Extract the [X, Y] coordinate from the center of the cell holding the provided text.  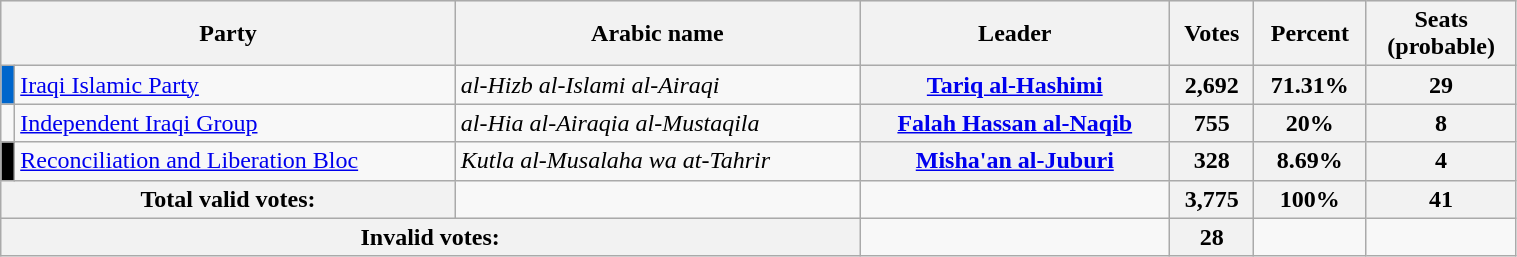
Arabic name [657, 34]
Party [228, 34]
Kutla al-Musalaha wa at-Tahrir [657, 161]
Percent [1310, 34]
3,775 [1212, 199]
Seats (probable) [1441, 34]
100% [1310, 199]
Invalid votes: [430, 237]
28 [1212, 237]
8 [1441, 123]
Leader [1015, 34]
71.31% [1310, 85]
29 [1441, 85]
Reconciliation and Liberation Bloc [236, 161]
Votes [1212, 34]
Misha'an al-Juburi [1015, 161]
4 [1441, 161]
al-Hia al-Airaqia al-Mustaqila [657, 123]
Falah Hassan al-Naqib [1015, 123]
Independent Iraqi Group [236, 123]
Total valid votes: [228, 199]
8.69% [1310, 161]
755 [1212, 123]
Iraqi Islamic Party [236, 85]
20% [1310, 123]
al-Hizb al-Islami al-Airaqi [657, 85]
328 [1212, 161]
2,692 [1212, 85]
Tariq al-Hashimi [1015, 85]
41 [1441, 199]
